From the cell containing the given text, extract its center point as [x, y] coordinate. 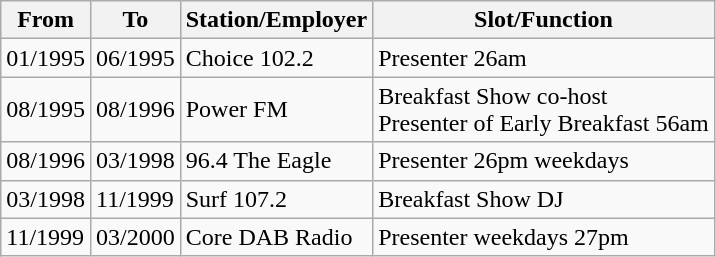
From [46, 20]
Breakfast Show DJ [544, 199]
01/1995 [46, 58]
Breakfast Show co-hostPresenter of Early Breakfast 56am [544, 110]
Core DAB Radio [276, 237]
Choice 102.2 [276, 58]
Station/Employer [276, 20]
96.4 The Eagle [276, 161]
Presenter 26am [544, 58]
Presenter 26pm weekdays [544, 161]
Surf 107.2 [276, 199]
Presenter weekdays 27pm [544, 237]
To [135, 20]
Slot/Function [544, 20]
06/1995 [135, 58]
08/1995 [46, 110]
03/2000 [135, 237]
Power FM [276, 110]
